Pinpoint the cell where the given text exists, returning its [X, Y] midpoint coordinate. 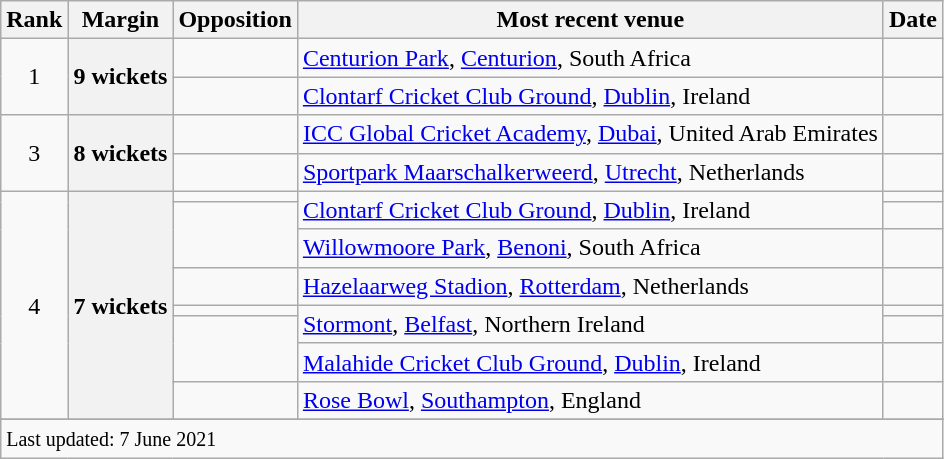
Date [912, 20]
Centurion Park, Centurion, South Africa [590, 58]
Rank [34, 20]
Last updated: 7 June 2021 [472, 438]
8 wickets [120, 153]
Hazelaarweg Stadion, Rotterdam, Netherlands [590, 286]
Willowmoore Park, Benoni, South Africa [590, 248]
9 wickets [120, 77]
Rose Bowl, Southampton, England [590, 400]
1 [34, 77]
Margin [120, 20]
4 [34, 305]
3 [34, 153]
7 wickets [120, 305]
Most recent venue [590, 20]
Opposition [235, 20]
Stormont, Belfast, Northern Ireland [590, 324]
Sportpark Maarschalkerweerd, Utrecht, Netherlands [590, 172]
Malahide Cricket Club Ground, Dublin, Ireland [590, 362]
ICC Global Cricket Academy, Dubai, United Arab Emirates [590, 134]
